From the cell containing the given text, extract its center point as (X, Y) coordinate. 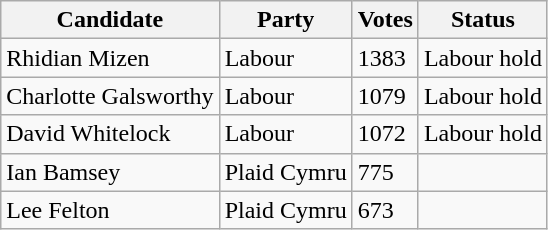
Status (482, 20)
Votes (385, 20)
1072 (385, 134)
1079 (385, 96)
Candidate (110, 20)
Rhidian Mizen (110, 58)
1383 (385, 58)
Party (286, 20)
775 (385, 172)
Ian Bamsey (110, 172)
Lee Felton (110, 210)
David Whitelock (110, 134)
Charlotte Galsworthy (110, 96)
673 (385, 210)
